Output the (x, y) coordinate of the center of the cell containing the given text.  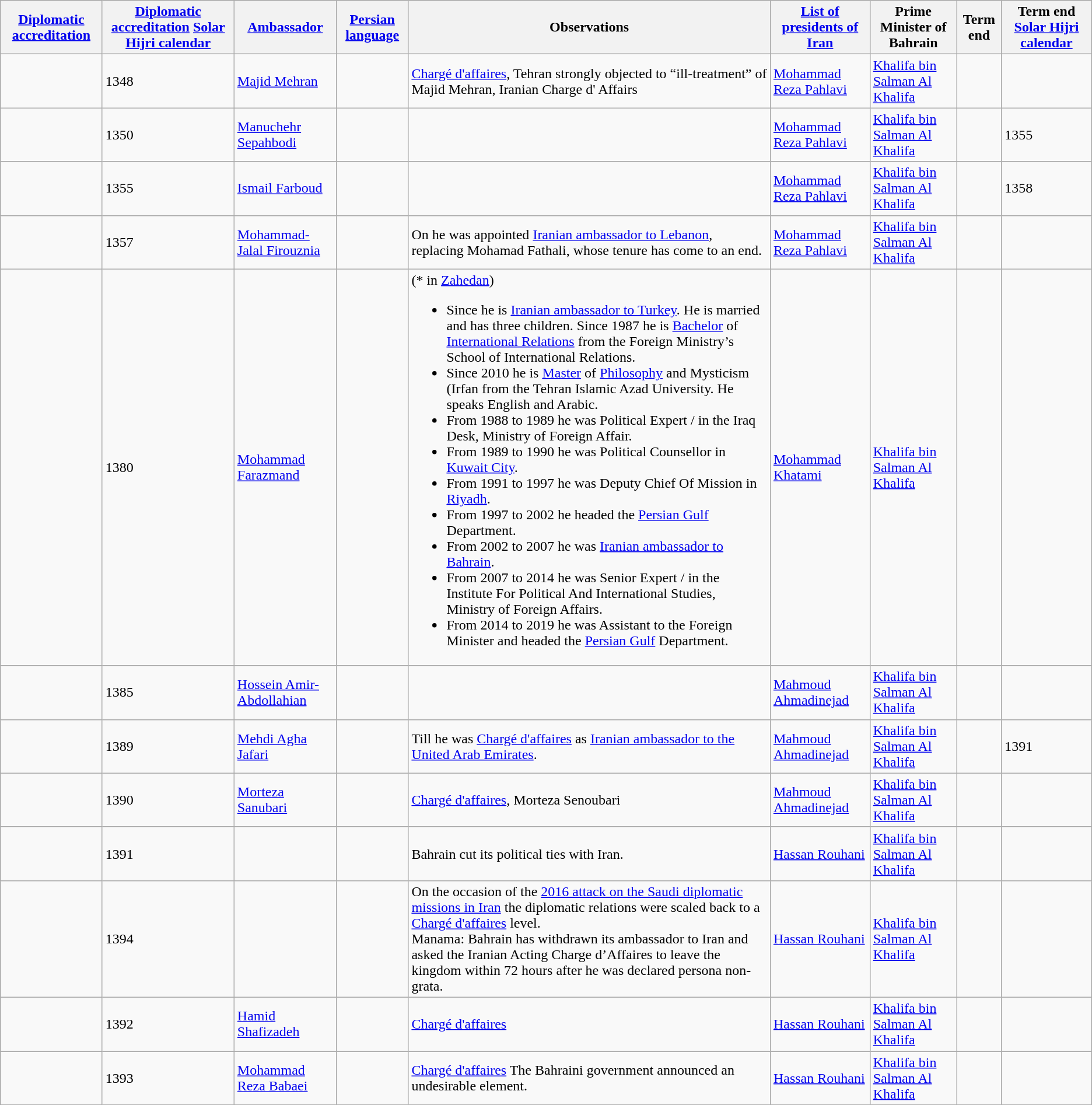
Mohammad- Jalal Firouznia (285, 242)
Hossein Amir-Abdollahian (285, 693)
1392 (168, 1024)
Mohammad Khatami (820, 467)
1380 (168, 467)
List of presidents of Iran (820, 27)
Chargé d'affaires The Bahraini government announced an undesirable element. (589, 1078)
1358 (1046, 188)
Observations (589, 27)
Mohammad Farazmand (285, 467)
1348 (168, 81)
Chargé d'affaires (589, 1024)
1350 (168, 135)
1390 (168, 800)
Chargé d'affaires, Tehran strongly objected to “ill-treatment” of Majid Mehran, Iranian Charge d' Affairs (589, 81)
Till he was Chargé d'affaires as Iranian ambassador to the United Arab Emirates. (589, 746)
Ismail Farboud (285, 188)
On he was appointed Iranian ambassador to Lebanon, replacing Mohamad Fathali, whose tenure has come to an end. (589, 242)
Bahrain cut its political ties with Iran. (589, 854)
1385 (168, 693)
1393 (168, 1078)
Term end Solar Hijri calendar (1046, 27)
Ambassador (285, 27)
Diplomatic accreditation Solar Hijri calendar (168, 27)
Term end (979, 27)
Prime Minister of Bahrain (914, 27)
Mohammad Reza Babaei (285, 1078)
Hamid Shafizadeh (285, 1024)
Majid Mehran (285, 81)
Persian language (372, 27)
1394 (168, 939)
Mehdi Agha Jafari (285, 746)
Chargé d'affaires, Morteza Senoubari (589, 800)
Morteza Sanubari (285, 800)
Diplomatic accreditation (51, 27)
1389 (168, 746)
Manuchehr Sepahbodi (285, 135)
1357 (168, 242)
